Search for the cell housing the specified text and yield its [x, y] center coordinate. 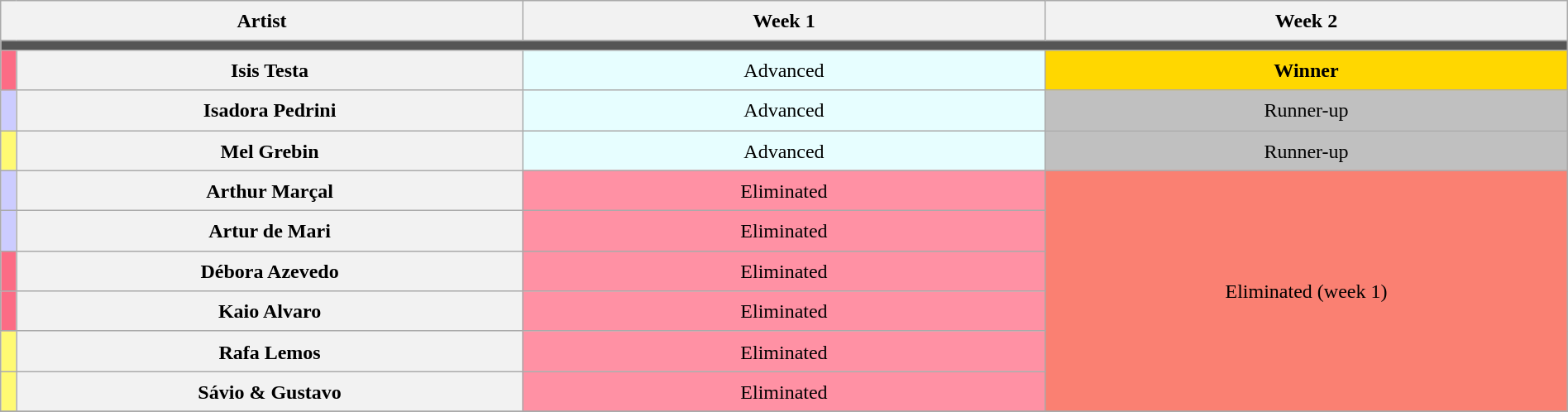
Débora Azevedo [270, 271]
Isadora Pedrini [270, 111]
Mel Grebin [270, 151]
Arthur Marçal [270, 190]
Kaio Alvaro [270, 311]
Rafa Lemos [270, 351]
Week 2 [1307, 22]
Isis Testa [270, 69]
Artur de Mari [270, 232]
Eliminated (week 1) [1307, 291]
Sávio & Gustavo [270, 392]
Artist [261, 22]
Winner [1307, 69]
Week 1 [784, 22]
